From the cell containing the given text, extract its center point as [x, y] coordinate. 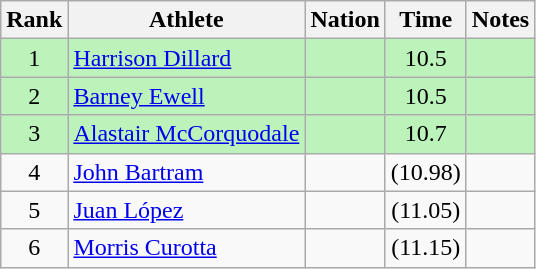
1 [34, 58]
2 [34, 96]
(11.05) [426, 210]
Juan López [186, 210]
John Bartram [186, 172]
4 [34, 172]
Athlete [186, 20]
Barney Ewell [186, 96]
5 [34, 210]
Morris Curotta [186, 248]
(10.98) [426, 172]
3 [34, 134]
Time [426, 20]
(11.15) [426, 248]
10.7 [426, 134]
Nation [345, 20]
Notes [500, 20]
6 [34, 248]
Harrison Dillard [186, 58]
Rank [34, 20]
Alastair McCorquodale [186, 134]
